Pinpoint the cell where the given text exists, returning its [X, Y] midpoint coordinate. 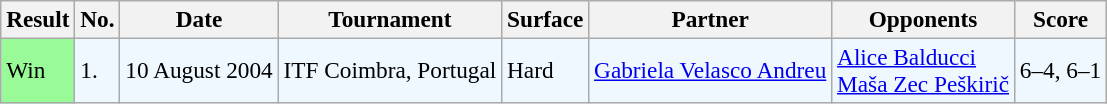
Surface [546, 19]
1. [98, 70]
Alice Balducci Maša Zec Peškirič [924, 70]
ITF Coimbra, Portugal [390, 70]
Date [199, 19]
Result [38, 19]
Score [1060, 19]
Tournament [390, 19]
Opponents [924, 19]
6–4, 6–1 [1060, 70]
Win [38, 70]
Hard [546, 70]
Gabriela Velasco Andreu [710, 70]
No. [98, 19]
10 August 2004 [199, 70]
Partner [710, 19]
